Determine the (x, y) coordinate at the center of the cell enclosing the given text.  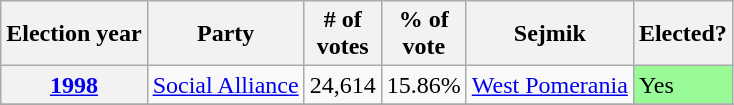
1998 (74, 85)
Party (226, 34)
Yes (682, 85)
15.86% (424, 85)
24,614 (342, 85)
Election year (74, 34)
Social Alliance (226, 85)
West Pomerania (550, 85)
Sejmik (550, 34)
# ofvotes (342, 34)
% ofvote (424, 34)
Elected? (682, 34)
